Determine the (X, Y) coordinate at the center of the cell enclosing the given text.  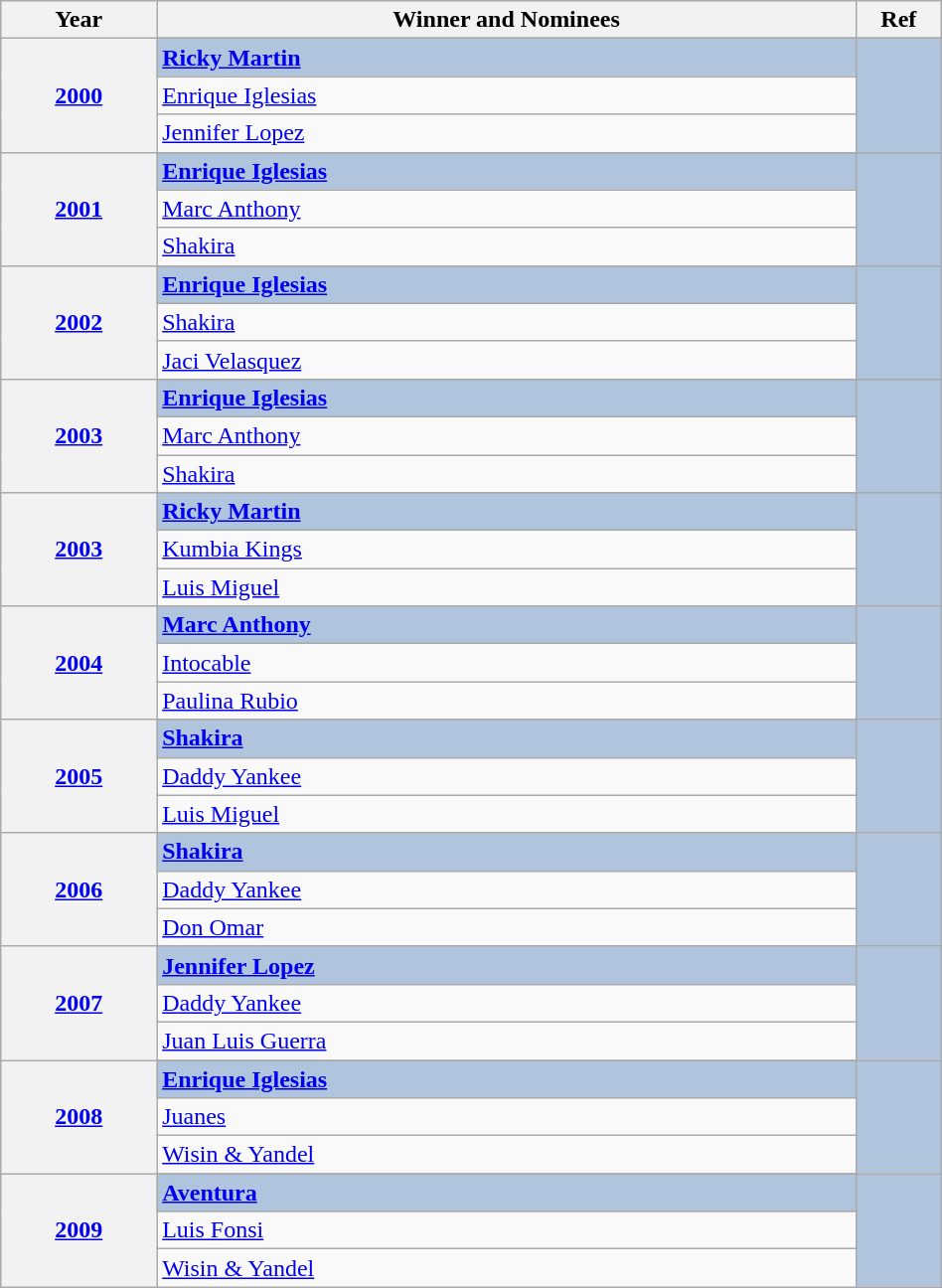
2004 (79, 663)
2005 (79, 776)
Paulina Rubio (507, 701)
2008 (79, 1116)
2007 (79, 1003)
Luis Fonsi (507, 1230)
2001 (79, 209)
Year (79, 20)
Jaci Velasquez (507, 360)
Winner and Nominees (507, 20)
Don Omar (507, 927)
Intocable (507, 663)
Kumbia Kings (507, 550)
Juan Luis Guerra (507, 1041)
Juanes (507, 1117)
2002 (79, 322)
2009 (79, 1230)
Ref (898, 20)
2000 (79, 95)
Aventura (507, 1193)
2006 (79, 889)
